Capture the cell that displays the provided text and extract its [x, y] central coordinate. 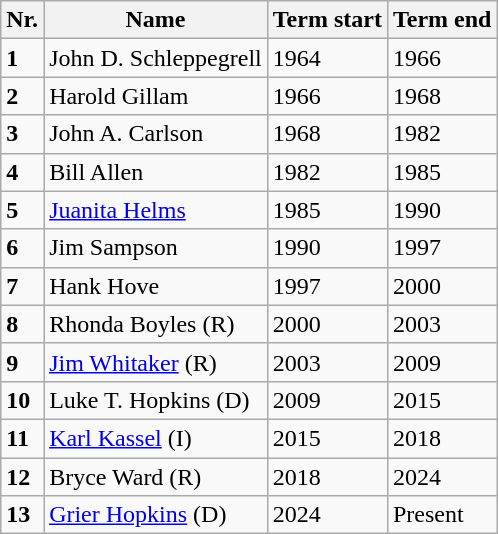
10 [22, 400]
12 [22, 477]
Jim Whitaker (R) [156, 362]
11 [22, 438]
Grier Hopkins (D) [156, 515]
2 [22, 96]
1964 [327, 58]
5 [22, 210]
6 [22, 248]
3 [22, 134]
13 [22, 515]
Rhonda Boyles (R) [156, 324]
9 [22, 362]
1 [22, 58]
Nr. [22, 20]
8 [22, 324]
Hank Hove [156, 286]
Term start [327, 20]
4 [22, 172]
Juanita Helms [156, 210]
Karl Kassel (I) [156, 438]
Bryce Ward (R) [156, 477]
Jim Sampson [156, 248]
John D. Schleppegrell [156, 58]
Harold Gillam [156, 96]
7 [22, 286]
Luke T. Hopkins (D) [156, 400]
Name [156, 20]
Present [442, 515]
Term end [442, 20]
John A. Carlson [156, 134]
Bill Allen [156, 172]
